Output the [X, Y] coordinate of the center of the cell containing the given text.  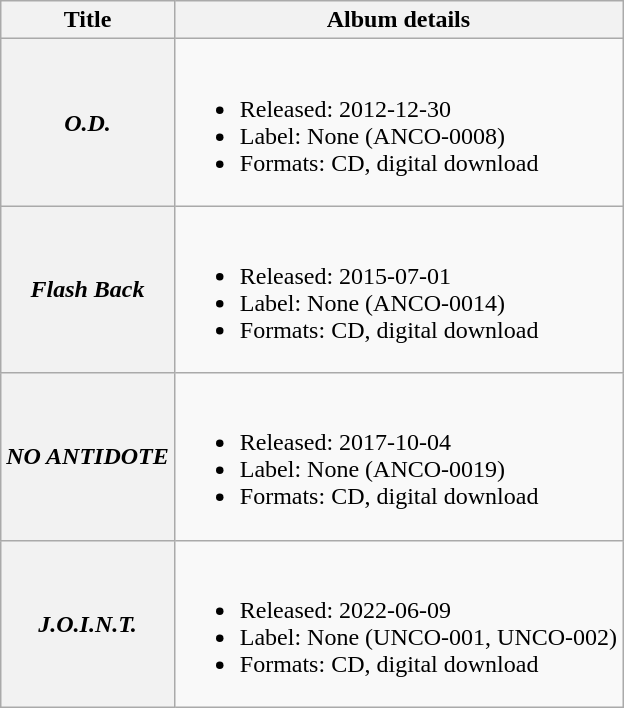
NO ANTIDOTE [88, 456]
J.O.I.N.T. [88, 624]
Released: 2017-10-04Label: None (ANCO-0019)Formats: CD, digital download [398, 456]
Flash Back [88, 290]
Released: 2022-06-09Label: None (UNCO-001, UNCO-002)Formats: CD, digital download [398, 624]
Released: 2015-07-01Label: None (ANCO-0014)Formats: CD, digital download [398, 290]
Title [88, 20]
Album details [398, 20]
O.D. [88, 122]
Released: 2012-12-30Label: None (ANCO-0008)Formats: CD, digital download [398, 122]
